Output the [x, y] coordinate of the center of the cell containing the given text.  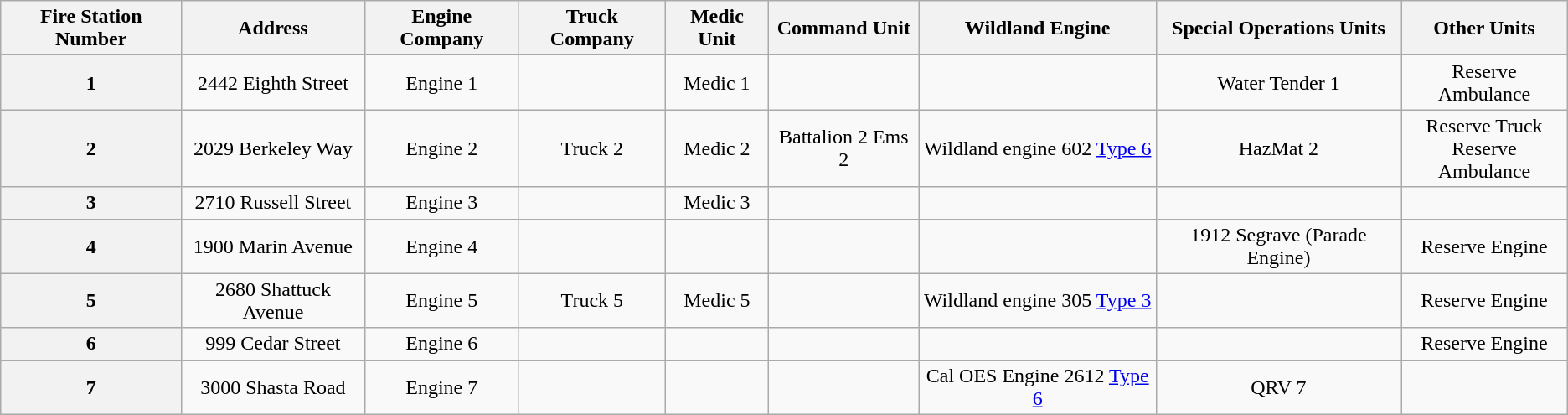
Special Operations Units [1278, 29]
Medic Unit [717, 29]
Engine Company [441, 29]
Engine 1 [441, 82]
Medic 2 [717, 148]
1900 Marin Avenue [273, 246]
Wildland engine 602 Type 6 [1037, 148]
Cal OES Engine 2612 Type 6 [1037, 387]
2680 Shattuck Avenue [273, 300]
2 [91, 148]
2029 Berkeley Way [273, 148]
Reserve Truck Reserve Ambulance [1484, 148]
Water Tender 1 [1278, 82]
Engine 6 [441, 344]
2442 Eighth Street [273, 82]
Battalion 2 Ems 2 [843, 148]
5 [91, 300]
4 [91, 246]
7 [91, 387]
Other Units [1484, 29]
3000 Shasta Road [273, 387]
QRV 7 [1278, 387]
Medic 1 [717, 82]
Fire Station Number [91, 29]
Engine 5 [441, 300]
Medic 3 [717, 203]
Wildland Engine [1037, 29]
Address [273, 29]
1 [91, 82]
HazMat 2 [1278, 148]
Truck 5 [591, 300]
999 Cedar Street [273, 344]
2710 Russell Street [273, 203]
Medic 5 [717, 300]
Engine 2 [441, 148]
Truck 2 [591, 148]
Wildland engine 305 Type 3 [1037, 300]
Truck Company [591, 29]
Reserve Ambulance [1484, 82]
6 [91, 344]
Engine 7 [441, 387]
1912 Segrave (Parade Engine) [1278, 246]
Command Unit [843, 29]
3 [91, 203]
Engine 4 [441, 246]
Engine 3 [441, 203]
